Pinpoint the cell where the given text exists, returning its [x, y] midpoint coordinate. 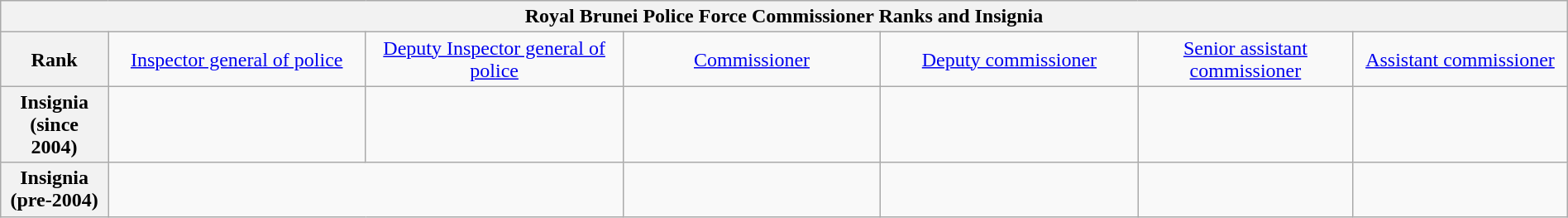
Insignia (pre-2004) [55, 189]
Inspector general of police [237, 60]
Royal Brunei Police Force Commissioner Ranks and Insignia [784, 17]
Deputy Inspector general of police [495, 60]
Senior assistant commissioner [1245, 60]
Rank [55, 60]
Insignia (since 2004) [55, 124]
Commissioner [751, 60]
Deputy commissioner [1009, 60]
Assistant commissioner [1460, 60]
